Return the [x, y] coordinate for the center point of the cell that contains the specified text.  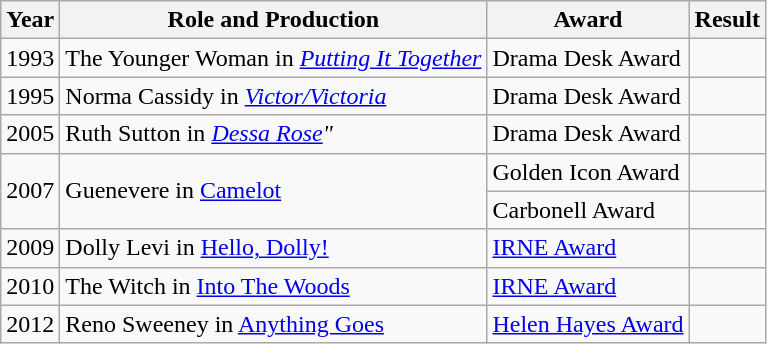
The Younger Woman in Putting It Together [274, 58]
Carbonell Award [588, 210]
2005 [30, 134]
Reno Sweeney in Anything Goes [274, 324]
1993 [30, 58]
Result [727, 20]
Award [588, 20]
1995 [30, 96]
Helen Hayes Award [588, 324]
Guenevere in Camelot [274, 191]
2012 [30, 324]
Role and Production [274, 20]
The Witch in Into The Woods [274, 286]
Norma Cassidy in Victor/Victoria [274, 96]
Ruth Sutton in Dessa Rose" [274, 134]
Year [30, 20]
Golden Icon Award [588, 172]
Dolly Levi in Hello, Dolly! [274, 248]
2007 [30, 191]
2009 [30, 248]
2010 [30, 286]
